From the cell containing the given text, extract its center point as [x, y] coordinate. 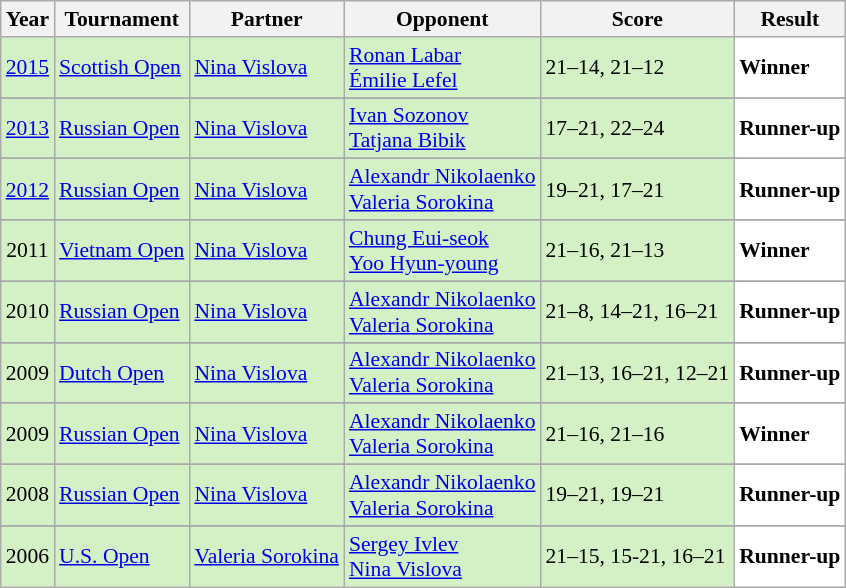
21–15, 15-21, 16–21 [638, 556]
2011 [28, 250]
Sergey Ivlev Nina Vislova [442, 556]
Chung Eui-seok Yoo Hyun-young [442, 250]
Valeria Sorokina [266, 556]
Scottish Open [122, 68]
2010 [28, 312]
Partner [266, 19]
21–16, 21–16 [638, 434]
Dutch Open [122, 372]
19–21, 17–21 [638, 190]
21–16, 21–13 [638, 250]
U.S. Open [122, 556]
2013 [28, 128]
19–21, 19–21 [638, 496]
21–8, 14–21, 16–21 [638, 312]
21–13, 16–21, 12–21 [638, 372]
Result [790, 19]
Tournament [122, 19]
Opponent [442, 19]
2015 [28, 68]
2012 [28, 190]
Score [638, 19]
Ivan Sozonov Tatjana Bibik [442, 128]
Ronan Labar Émilie Lefel [442, 68]
Vietnam Open [122, 250]
21–14, 21–12 [638, 68]
2006 [28, 556]
2008 [28, 496]
17–21, 22–24 [638, 128]
Year [28, 19]
